Capture the cell that displays the provided text and extract its (x, y) central coordinate. 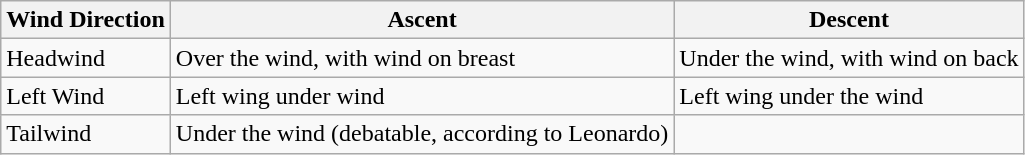
Ascent (422, 20)
Headwind (86, 58)
Descent (849, 20)
Left wing under the wind (849, 96)
Left wing under wind (422, 96)
Wind Direction (86, 20)
Tailwind (86, 134)
Over the wind, with wind on breast (422, 58)
Under the wind, with wind on back (849, 58)
Under the wind (debatable, according to Leonardo) (422, 134)
Left Wind (86, 96)
